From the cell containing the given text, extract its center point as [x, y] coordinate. 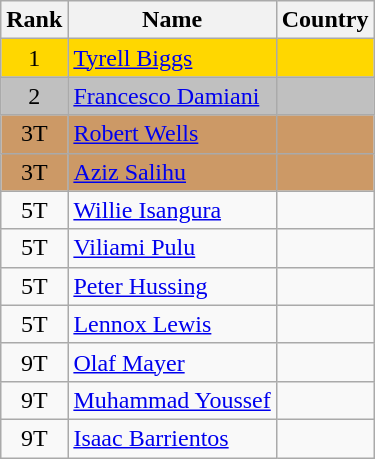
Viliami Pulu [172, 248]
2 [34, 96]
Aziz Salihu [172, 172]
Muhammad Youssef [172, 400]
Country [325, 20]
Isaac Barrientos [172, 438]
Name [172, 20]
Willie Isangura [172, 210]
Peter Hussing [172, 286]
Olaf Mayer [172, 362]
Tyrell Biggs [172, 58]
Robert Wells [172, 134]
Rank [34, 20]
Lennox Lewis [172, 324]
Francesco Damiani [172, 96]
1 [34, 58]
